Capture the cell that displays the provided text and extract its [x, y] central coordinate. 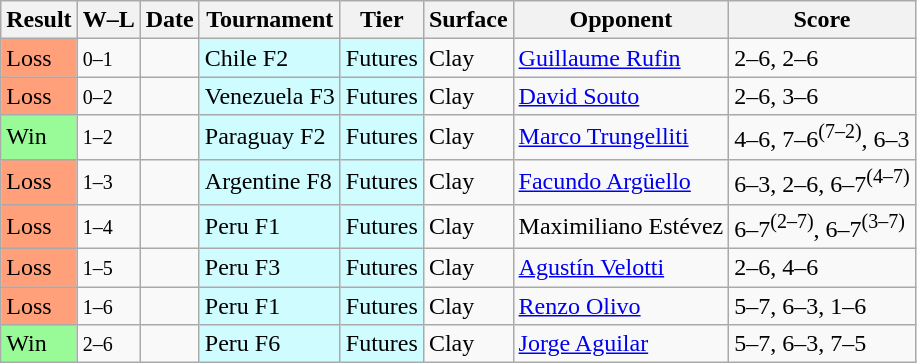
1–6 [108, 306]
1–3 [108, 182]
Date [170, 20]
Venezuela F3 [270, 96]
Paraguay F2 [270, 138]
Guillaume Rufin [621, 58]
2–6, 2–6 [822, 58]
0–1 [108, 58]
Chile F2 [270, 58]
6–3, 2–6, 6–7(4–7) [822, 182]
6–7(2–7), 6–7(3–7) [822, 226]
Opponent [621, 20]
Peru F3 [270, 268]
Marco Trungelliti [621, 138]
2–6 [108, 344]
Argentine F8 [270, 182]
Jorge Aguilar [621, 344]
Renzo Olivo [621, 306]
5–7, 6–3, 1–6 [822, 306]
W–L [108, 20]
0–2 [108, 96]
1–5 [108, 268]
David Souto [621, 96]
Tournament [270, 20]
Maximiliano Estévez [621, 226]
Surface [468, 20]
Result [39, 20]
4–6, 7–6(7–2), 6–3 [822, 138]
Peru F6 [270, 344]
2–6, 3–6 [822, 96]
Score [822, 20]
Agustín Velotti [621, 268]
1–2 [108, 138]
Facundo Argüello [621, 182]
1–4 [108, 226]
Tier [382, 20]
5–7, 6–3, 7–5 [822, 344]
2–6, 4–6 [822, 268]
